Provide the (x, y) coordinate of the cell's center where the given text is located.  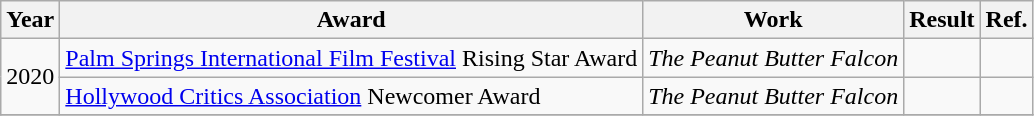
2020 (30, 77)
Year (30, 20)
Work (774, 20)
Palm Springs International Film Festival Rising Star Award (352, 58)
Hollywood Critics Association Newcomer Award (352, 96)
Award (352, 20)
Result (942, 20)
Ref. (1006, 20)
